From the cell containing the given text, extract its center point as [x, y] coordinate. 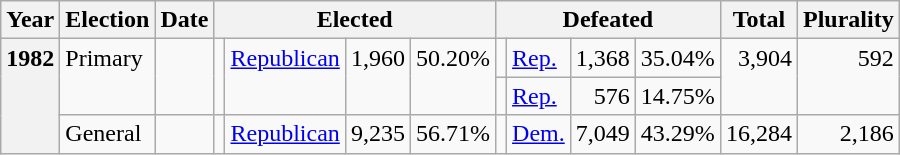
1,368 [602, 58]
16,284 [758, 134]
Year [30, 20]
Election [108, 20]
50.20% [452, 77]
592 [848, 77]
Dem. [539, 134]
1982 [30, 96]
Date [184, 20]
35.04% [678, 58]
1,960 [378, 77]
2,186 [848, 134]
Total [758, 20]
Defeated [608, 20]
3,904 [758, 77]
576 [602, 96]
7,049 [602, 134]
9,235 [378, 134]
General [108, 134]
14.75% [678, 96]
Elected [355, 20]
Plurality [848, 20]
56.71% [452, 134]
Primary [108, 77]
43.29% [678, 134]
